Return [x, y] of the center of cell containing provided text 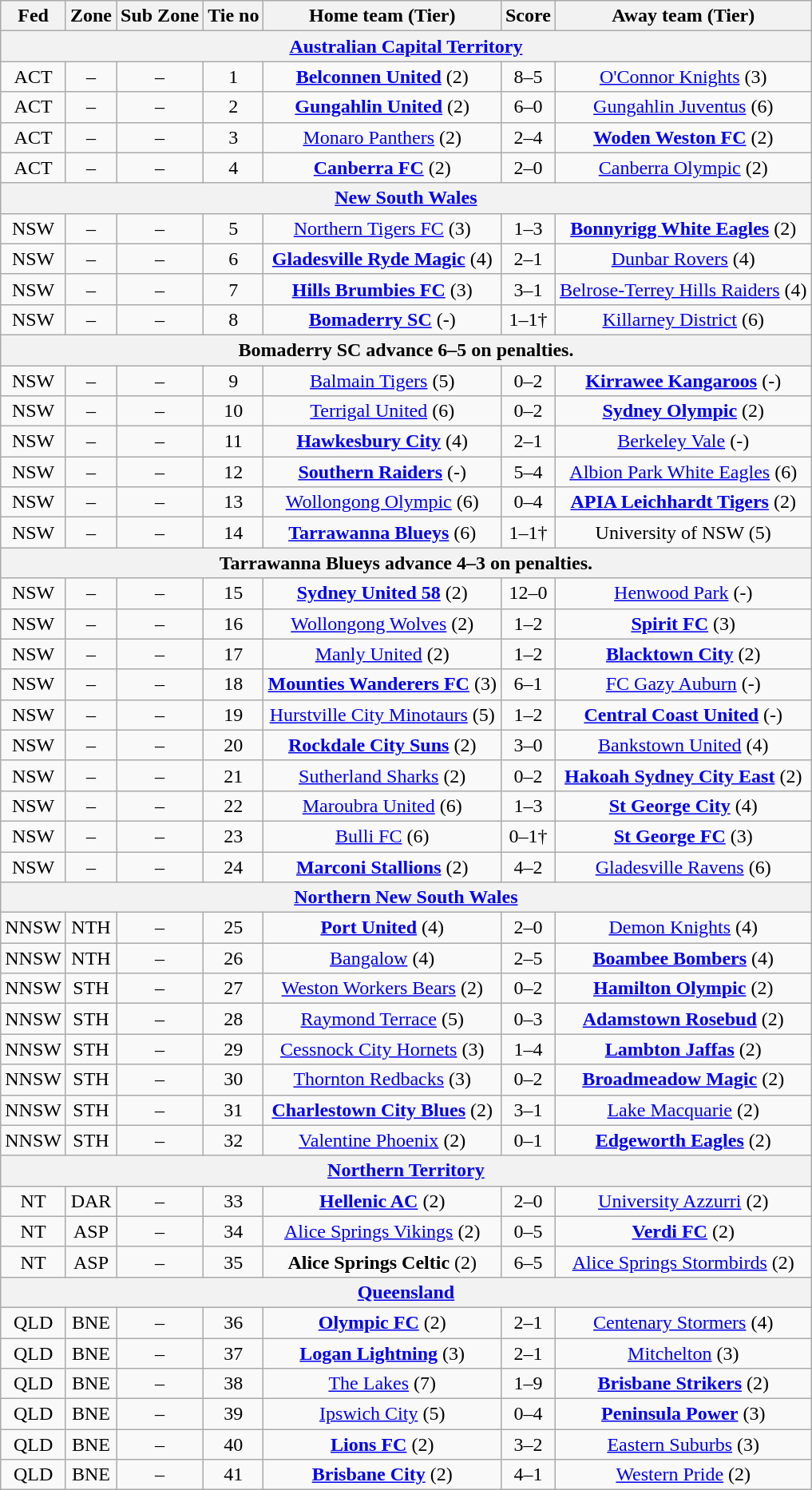
40 [233, 1444]
7 [233, 289]
14 [233, 533]
Southern Raiders (-) [382, 472]
Tarrawanna Blueys (6) [382, 533]
Gungahlin Juventus (6) [683, 107]
22 [233, 806]
3 [233, 137]
13 [233, 502]
Sub Zone [160, 16]
Bomaderry SC (-) [382, 319]
Mounties Wanderers FC (3) [382, 684]
Lions FC (2) [382, 1444]
Queensland [406, 1292]
Hellenic AC (2) [382, 1201]
Edgeworth Eagles (2) [683, 1140]
33 [233, 1201]
17 [233, 654]
16 [233, 624]
Brisbane City (2) [382, 1475]
1–9 [528, 1384]
Bankstown United (4) [683, 745]
6–0 [528, 107]
36 [233, 1322]
Sydney United 58 (2) [382, 593]
18 [233, 684]
Hakoah Sydney City East (2) [683, 775]
2 [233, 107]
Broadmeadow Magic (2) [683, 1080]
St George FC (3) [683, 836]
Northern Territory [406, 1171]
Alice Springs Vikings (2) [382, 1231]
Northern New South Wales [406, 898]
Sydney Olympic (2) [683, 411]
41 [233, 1475]
6 [233, 259]
Verdi FC (2) [683, 1231]
Manly United (2) [382, 654]
Gungahlin United (2) [382, 107]
Hamilton Olympic (2) [683, 989]
4 [233, 168]
The Lakes (7) [382, 1384]
Ipswich City (5) [382, 1414]
Wollongong Olympic (6) [382, 502]
Belrose-Terrey Hills Raiders (4) [683, 289]
39 [233, 1414]
9 [233, 381]
Fed [34, 16]
Dunbar Rovers (4) [683, 259]
6–1 [528, 684]
Bonnyrigg White Eagles (2) [683, 228]
Terrigal United (6) [382, 411]
19 [233, 715]
27 [233, 989]
3–2 [528, 1444]
20 [233, 745]
12–0 [528, 593]
5 [233, 228]
1 [233, 77]
8 [233, 319]
Boambee Bombers (4) [683, 958]
Logan Lightning (3) [382, 1353]
Peninsula Power (3) [683, 1414]
Berkeley Vale (-) [683, 442]
35 [233, 1262]
Blacktown City (2) [683, 654]
Maroubra United (6) [382, 806]
12 [233, 472]
2–5 [528, 958]
Thornton Redbacks (3) [382, 1080]
Kirrawee Kangaroos (-) [683, 381]
DAR [91, 1201]
11 [233, 442]
Weston Workers Bears (2) [382, 989]
Western Pride (2) [683, 1475]
Score [528, 16]
Away team (Tier) [683, 16]
0–5 [528, 1231]
Zone [91, 16]
University of NSW (5) [683, 533]
Valentine Phoenix (2) [382, 1140]
Cessnock City Hornets (3) [382, 1049]
Raymond Terrace (5) [382, 1019]
Hurstville City Minotaurs (5) [382, 715]
Monaro Panthers (2) [382, 137]
25 [233, 928]
4–2 [528, 866]
15 [233, 593]
0–3 [528, 1019]
4–1 [528, 1475]
FC Gazy Auburn (-) [683, 684]
Alice Springs Celtic (2) [382, 1262]
Henwood Park (-) [683, 593]
0–1† [528, 836]
Lambton Jaffas (2) [683, 1049]
8–5 [528, 77]
Adamstown Rosebud (2) [683, 1019]
Northern Tigers FC (3) [382, 228]
O'Connor Knights (3) [683, 77]
Sutherland Sharks (2) [382, 775]
Woden Weston FC (2) [683, 137]
New South Wales [406, 198]
31 [233, 1110]
Olympic FC (2) [382, 1322]
38 [233, 1384]
Port United (4) [382, 928]
Bulli FC (6) [382, 836]
Central Coast United (-) [683, 715]
34 [233, 1231]
Home team (Tier) [382, 16]
Alice Springs Stormbirds (2) [683, 1262]
Demon Knights (4) [683, 928]
Mitchelton (3) [683, 1353]
Gladesville Ravens (6) [683, 866]
Bangalow (4) [382, 958]
Killarney District (6) [683, 319]
32 [233, 1140]
23 [233, 836]
Tie no [233, 16]
Spirit FC (3) [683, 624]
Belconnen United (2) [382, 77]
10 [233, 411]
3–0 [528, 745]
Canberra Olympic (2) [683, 168]
Hills Brumbies FC (3) [382, 289]
Gladesville Ryde Magic (4) [382, 259]
29 [233, 1049]
Centenary Stormers (4) [683, 1322]
Brisbane Strikers (2) [683, 1384]
0–1 [528, 1140]
Marconi Stallions (2) [382, 866]
37 [233, 1353]
2–4 [528, 137]
21 [233, 775]
5–4 [528, 472]
Charlestown City Blues (2) [382, 1110]
Hawkesbury City (4) [382, 442]
Rockdale City Suns (2) [382, 745]
26 [233, 958]
Tarrawanna Blueys advance 4–3 on penalties. [406, 563]
6–5 [528, 1262]
30 [233, 1080]
Albion Park White Eagles (6) [683, 472]
Eastern Suburbs (3) [683, 1444]
University Azzurri (2) [683, 1201]
Wollongong Wolves (2) [382, 624]
Balmain Tigers (5) [382, 381]
APIA Leichhardt Tigers (2) [683, 502]
28 [233, 1019]
1–4 [528, 1049]
Canberra FC (2) [382, 168]
Australian Capital Territory [406, 46]
St George City (4) [683, 806]
24 [233, 866]
Bomaderry SC advance 6–5 on penalties. [406, 350]
Lake Macquarie (2) [683, 1110]
